Locate the cell with the specified text and output its [x, y] center coordinate. 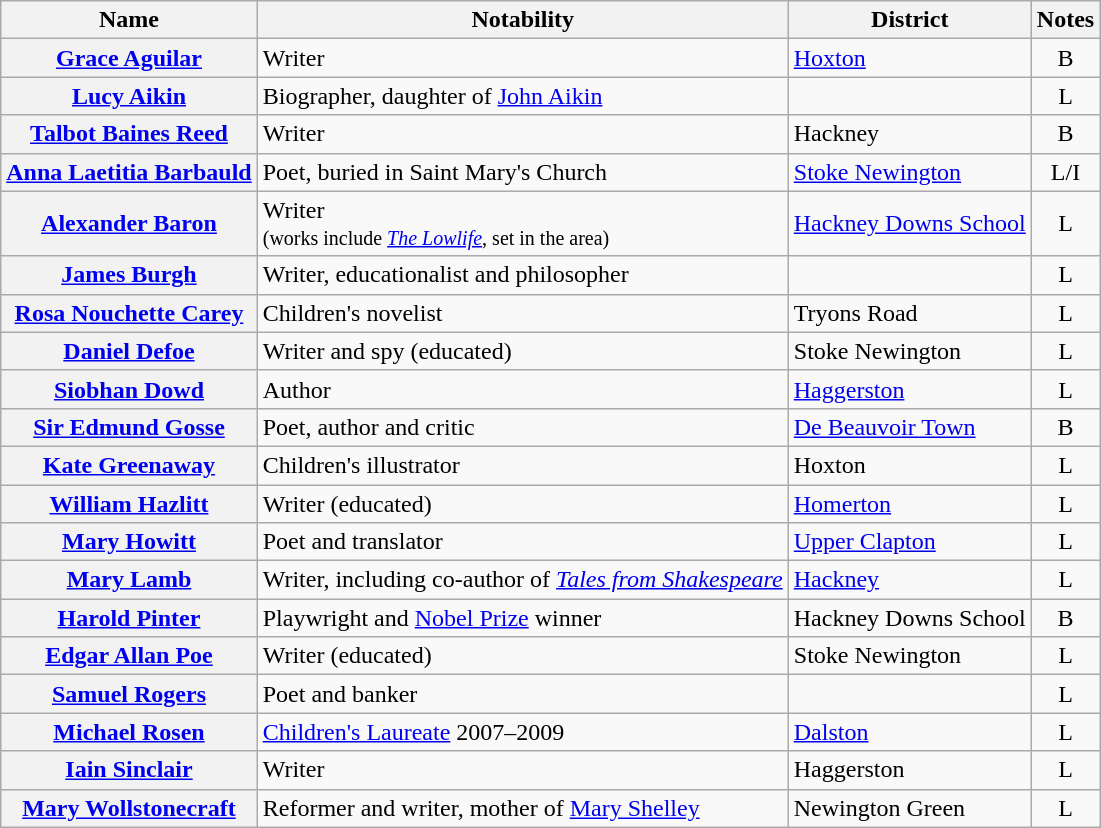
Notability [522, 20]
Playwright and Nobel Prize winner [522, 618]
Children's illustrator [522, 465]
Iain Sinclair [129, 770]
Sir Edmund Gosse [129, 427]
Edgar Allan Poe [129, 656]
Lucy Aikin [129, 96]
Author [522, 389]
Writer and spy (educated) [522, 351]
Writer, educationalist and philosopher [522, 275]
Upper Clapton [910, 542]
Writer(works include The Lowlife, set in the area) [522, 224]
Biographer, daughter of John Aikin [522, 96]
Rosa Nouchette Carey [129, 313]
Mary Wollstonecraft [129, 808]
Name [129, 20]
Samuel Rogers [129, 694]
Anna Laetitia Barbauld [129, 172]
Poet, author and critic [522, 427]
Writer, including co-author of Tales from Shakespeare [522, 580]
Grace Aguilar [129, 58]
William Hazlitt [129, 503]
Children's novelist [522, 313]
L/I [1065, 172]
Homerton [910, 503]
Daniel Defoe [129, 351]
Poet, buried in Saint Mary's Church [522, 172]
Kate Greenaway [129, 465]
Tryons Road [910, 313]
Dalston [910, 732]
Poet and translator [522, 542]
District [910, 20]
Michael Rosen [129, 732]
Talbot Baines Reed [129, 134]
James Burgh [129, 275]
Siobhan Dowd [129, 389]
Mary Howitt [129, 542]
Alexander Baron [129, 224]
Newington Green [910, 808]
Children's Laureate 2007–2009 [522, 732]
Poet and banker [522, 694]
Notes [1065, 20]
Mary Lamb [129, 580]
De Beauvoir Town [910, 427]
Harold Pinter [129, 618]
Reformer and writer, mother of Mary Shelley [522, 808]
